Identify which cell holds the provided text, then report its [X, Y] central coordinate. 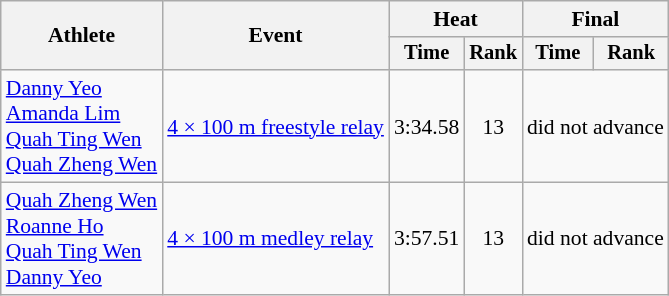
Heat [456, 19]
4 × 100 m freestyle relay [276, 126]
Athlete [82, 36]
Danny YeoAmanda LimQuah Ting WenQuah Zheng Wen [82, 126]
3:57.51 [426, 239]
Final [596, 19]
3:34.58 [426, 126]
4 × 100 m medley relay [276, 239]
Event [276, 36]
Quah Zheng WenRoanne HoQuah Ting WenDanny Yeo [82, 239]
